For the text-containing cell, return its midpoint in [x, y] coordinate format. 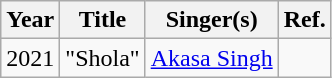
Ref. [304, 20]
"Shola" [102, 58]
Singer(s) [212, 20]
Title [102, 20]
2021 [30, 58]
Akasa Singh [212, 58]
Year [30, 20]
